Find where the given text appears and provide that cell's center as (X, Y) coordinate. 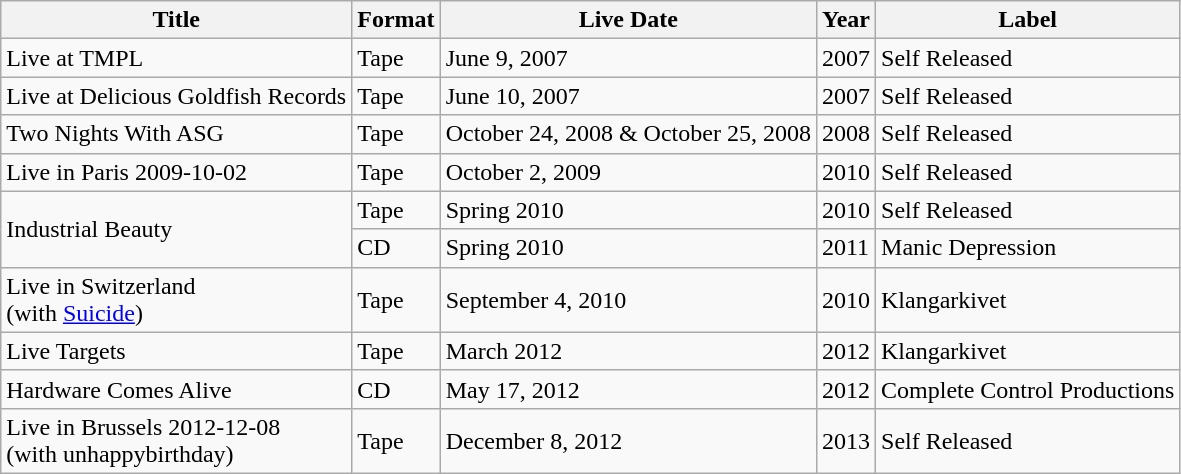
Complete Control Productions (1028, 389)
Year (846, 20)
June 9, 2007 (628, 58)
Two Nights With ASG (176, 134)
Live in Switzerland(with Suicide) (176, 300)
Live Date (628, 20)
October 24, 2008 & October 25, 2008 (628, 134)
2011 (846, 248)
Live at TMPL (176, 58)
September 4, 2010 (628, 300)
Label (1028, 20)
Format (396, 20)
Live in Paris 2009-10-02 (176, 172)
March 2012 (628, 351)
Industrial Beauty (176, 229)
Title (176, 20)
2013 (846, 440)
Live in Brussels 2012-12-08(with unhappybirthday) (176, 440)
Manic Depression (1028, 248)
May 17, 2012 (628, 389)
Live at Delicious Goldfish Records (176, 96)
October 2, 2009 (628, 172)
2008 (846, 134)
Hardware Comes Alive (176, 389)
December 8, 2012 (628, 440)
Live Targets (176, 351)
June 10, 2007 (628, 96)
